Identify which cell holds the provided text, then report its (X, Y) central coordinate. 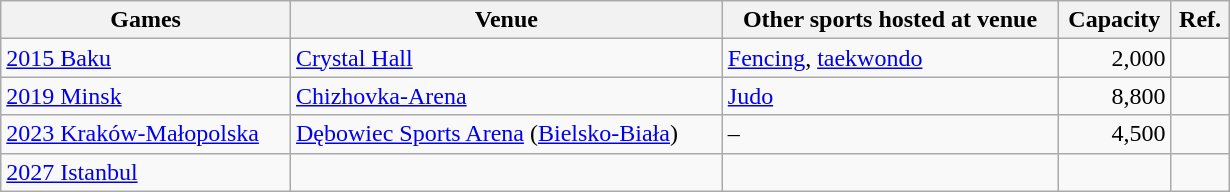
Other sports hosted at venue (890, 20)
Dębowiec Sports Arena (Bielsko-Biała) (506, 134)
Games (146, 20)
4,500 (1114, 134)
2019 Minsk (146, 96)
Judo (890, 96)
Capacity (1114, 20)
2023 Kraków-Małopolska (146, 134)
8,800 (1114, 96)
Fencing, taekwondo (890, 58)
2027 Istanbul (146, 172)
Crystal Hall (506, 58)
Ref. (1200, 20)
– (890, 134)
2015 Baku (146, 58)
2,000 (1114, 58)
Chizhovka-Arena (506, 96)
Venue (506, 20)
